Extract the (x, y) coordinate from the center of the cell holding the provided text.  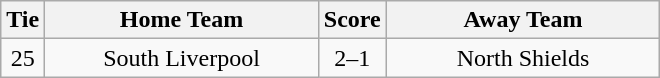
2–1 (352, 58)
Tie (23, 20)
South Liverpool (182, 58)
Home Team (182, 20)
Score (352, 20)
25 (23, 58)
Away Team (523, 20)
North Shields (523, 58)
